Extract the [x, y] coordinate from the center of the cell holding the provided text.  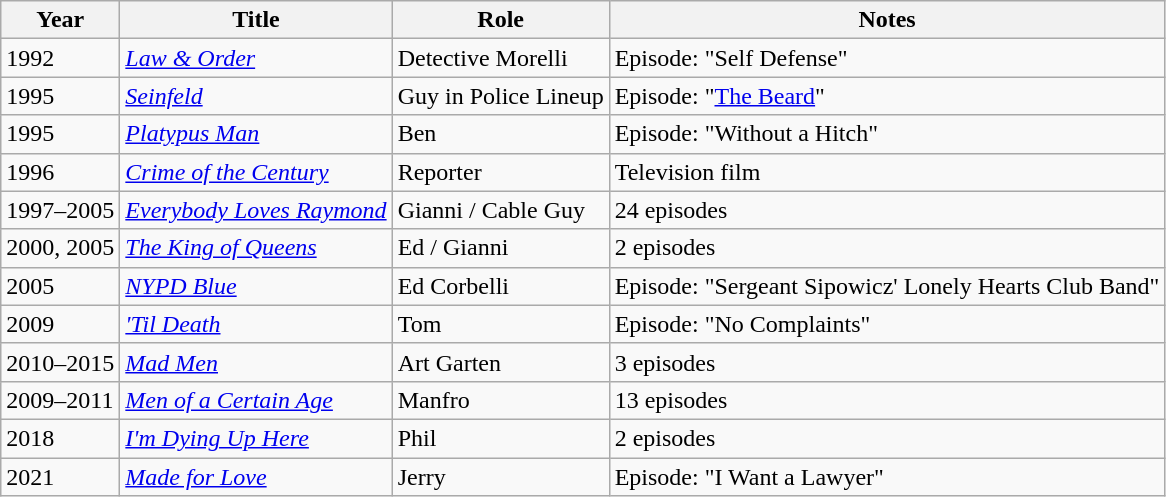
Law & Order [256, 58]
Platypus Man [256, 134]
Television film [887, 172]
2010–2015 [60, 362]
Detective Morelli [500, 58]
Made for Love [256, 477]
2005 [60, 286]
13 episodes [887, 400]
Seinfeld [256, 96]
The King of Queens [256, 248]
2009–2011 [60, 400]
Jerry [500, 477]
24 episodes [887, 210]
I'm Dying Up Here [256, 438]
1997–2005 [60, 210]
Reporter [500, 172]
2000, 2005 [60, 248]
2018 [60, 438]
Episode: "I Want a Lawyer" [887, 477]
Tom [500, 324]
3 episodes [887, 362]
Episode: "Sergeant Sipowicz' Lonely Hearts Club Band" [887, 286]
Episode: "No Complaints" [887, 324]
2021 [60, 477]
Art Garten [500, 362]
Guy in Police Lineup [500, 96]
1996 [60, 172]
Phil [500, 438]
Year [60, 20]
2009 [60, 324]
Notes [887, 20]
Crime of the Century [256, 172]
Ben [500, 134]
Everybody Loves Raymond [256, 210]
Role [500, 20]
Episode: "Self Defense" [887, 58]
Manfro [500, 400]
Episode: "The Beard" [887, 96]
Title [256, 20]
NYPD Blue [256, 286]
Ed Corbelli [500, 286]
Ed / Gianni [500, 248]
Episode: "Without a Hitch" [887, 134]
Mad Men [256, 362]
'Til Death [256, 324]
Men of a Certain Age [256, 400]
1992 [60, 58]
Gianni / Cable Guy [500, 210]
